Provide the (x, y) coordinate of the cell's center where the given text is located.  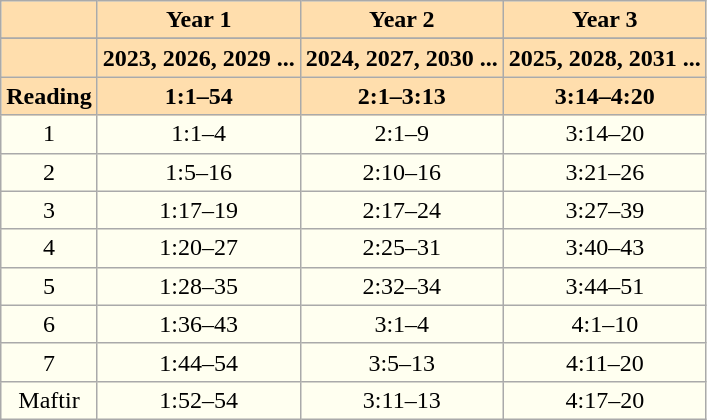
3 (49, 210)
Year 3 (604, 20)
3:1–4 (402, 324)
2023, 2026, 2029 ... (198, 58)
5 (49, 286)
4 (49, 248)
4:1–10 (604, 324)
3:5–13 (402, 362)
3:14–20 (604, 134)
1:20–27 (198, 248)
2024, 2027, 2030 ... (402, 58)
1 (49, 134)
1:1–54 (198, 96)
4:17–20 (604, 400)
1:36–43 (198, 324)
Year 2 (402, 20)
3:14–4:20 (604, 96)
2:1–9 (402, 134)
2:10–16 (402, 172)
1:52–54 (198, 400)
2025, 2028, 2031 ... (604, 58)
2:25–31 (402, 248)
3:11–13 (402, 400)
2:17–24 (402, 210)
2:32–34 (402, 286)
1:17–19 (198, 210)
1:1–4 (198, 134)
3:27–39 (604, 210)
7 (49, 362)
3:21–26 (604, 172)
6 (49, 324)
1:28–35 (198, 286)
3:40–43 (604, 248)
Maftir (49, 400)
4:11–20 (604, 362)
2:1–3:13 (402, 96)
Year 1 (198, 20)
2 (49, 172)
3:44–51 (604, 286)
1:44–54 (198, 362)
1:5–16 (198, 172)
Reading (49, 96)
